Extract the [x, y] coordinate from the center of the cell holding the provided text.  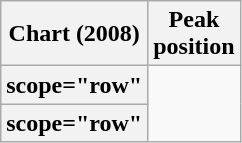
Peakposition [194, 34]
Chart (2008) [74, 34]
